Identify which cell holds the provided text, then report its (X, Y) central coordinate. 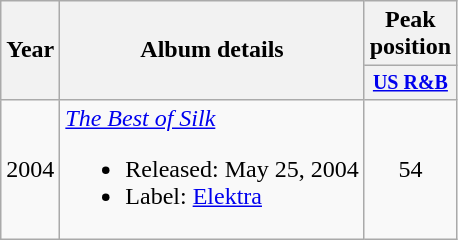
Album details (212, 50)
2004 (30, 169)
Year (30, 50)
54 (410, 169)
Peak position (410, 34)
US R&B (410, 82)
The Best of SilkReleased: May 25, 2004Label: Elektra (212, 169)
